Output the [X, Y] coordinate of the center of the cell containing the given text.  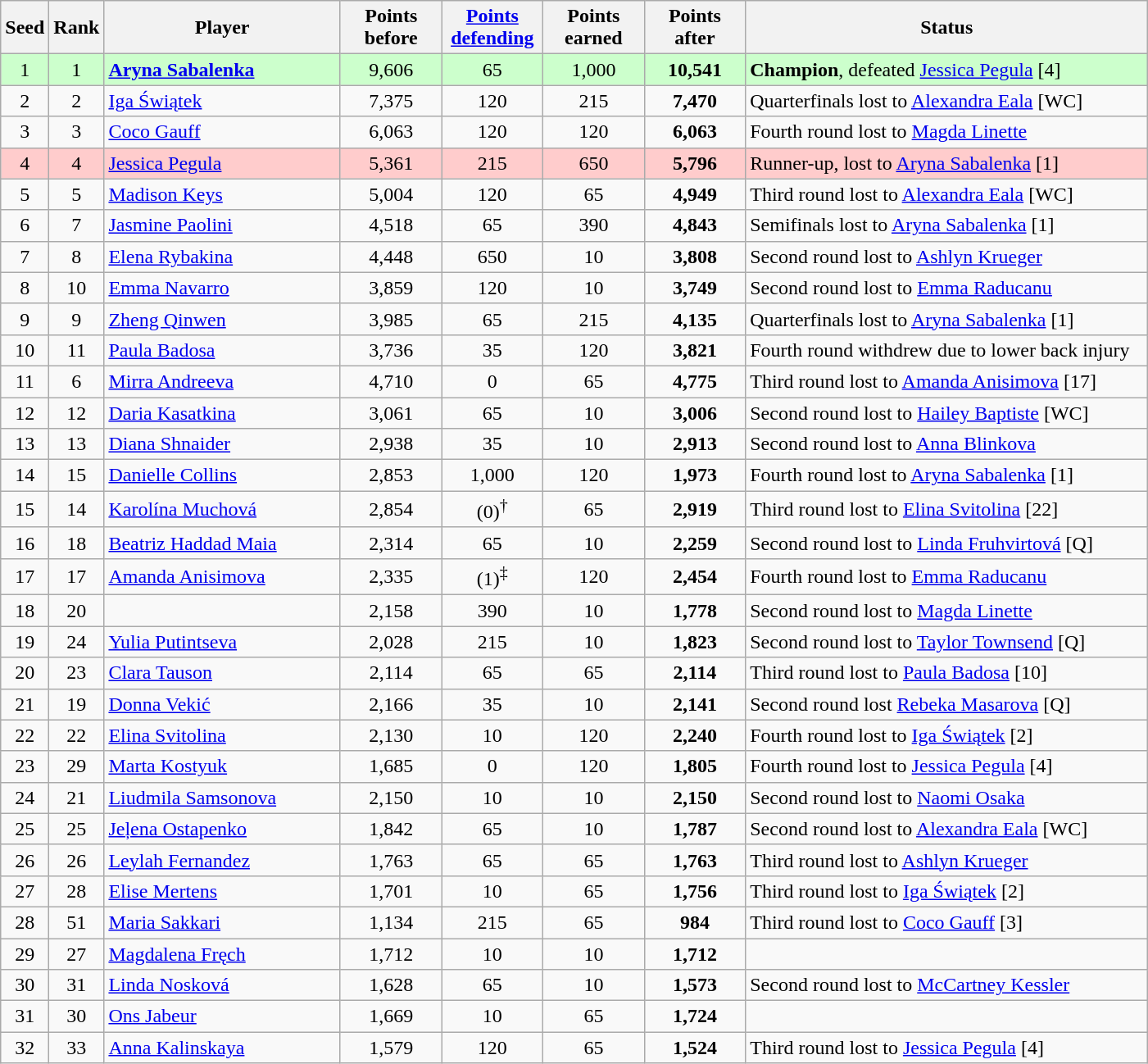
3,821 [695, 350]
2,158 [391, 611]
2,240 [695, 735]
Paula Badosa [223, 350]
3,006 [695, 412]
4,949 [695, 194]
Third round lost to Amanda Anisimova [17] [947, 381]
33 [77, 1048]
7,375 [391, 101]
Points before [391, 28]
4,775 [695, 381]
7,470 [695, 101]
5,004 [391, 194]
Third round lost to Coco Gauff [3] [947, 922]
Elena Rybakina [223, 257]
Fourth round lost to Emma Raducanu [947, 577]
Second round lost to Ashlyn Krueger [947, 257]
Points earned [594, 28]
Rank [77, 28]
Magdalena Fręch [223, 954]
2,854 [391, 510]
1,823 [695, 642]
Second round lost to Anna Blinkova [947, 444]
2,130 [391, 735]
Linda Nosková [223, 985]
Third round lost to Alexandra Eala [WC] [947, 194]
Jasmine Paolini [223, 225]
2,853 [391, 475]
1,524 [695, 1048]
Clara Tauson [223, 673]
Fourth round withdrew due to lower back injury [947, 350]
2,259 [695, 543]
4,843 [695, 225]
Aryna Sabalenka [223, 70]
9,606 [391, 70]
2,913 [695, 444]
3,985 [391, 319]
Fourth round lost to Iga Świątek [2] [947, 735]
2,919 [695, 510]
2,028 [391, 642]
Marta Kostyuk [223, 766]
Second round lost to Linda Fruhvirtová [Q] [947, 543]
Mirra Andreeva [223, 381]
Second round lost to Naomi Osaka [947, 798]
1,579 [391, 1048]
(0)† [492, 510]
16 [25, 543]
3,061 [391, 412]
2,335 [391, 577]
Fourth round lost to Aryna Sabalenka [1] [947, 475]
Anna Kalinskaya [223, 1048]
1,685 [391, 766]
1,973 [695, 475]
Daria Kasatkina [223, 412]
Second round lost to Magda Linette [947, 611]
Status [947, 28]
(1)‡ [492, 577]
Third round lost to Iga Świątek [2] [947, 891]
32 [25, 1048]
Second round lost Rebeka Masarova [Q] [947, 704]
Ons Jabeur [223, 1016]
Runner-up, lost to Aryna Sabalenka [1] [947, 163]
2,166 [391, 704]
3,808 [695, 257]
Second round lost to Hailey Baptiste [WC] [947, 412]
Third round lost to Ashlyn Krueger [947, 860]
984 [695, 922]
4,135 [695, 319]
Jeļena Ostapenko [223, 829]
Champion, defeated Jessica Pegula [4] [947, 70]
3,749 [695, 288]
1,805 [695, 766]
Yulia Putintseva [223, 642]
Player [223, 28]
Third round lost to Elina Svitolina [22] [947, 510]
Iga Świątek [223, 101]
Third round lost to Paula Badosa [10] [947, 673]
Second round lost to Alexandra Eala [WC] [947, 829]
1,778 [695, 611]
Liudmila Samsonova [223, 798]
Madison Keys [223, 194]
3,736 [391, 350]
1,756 [695, 891]
Second round lost to Emma Raducanu [947, 288]
Second round lost to Taylor Townsend [Q] [947, 642]
3,859 [391, 288]
51 [77, 922]
Karolína Muchová [223, 510]
1,701 [391, 891]
5,361 [391, 163]
5,796 [695, 163]
Points defending [492, 28]
Elina Svitolina [223, 735]
Emma Navarro [223, 288]
2,141 [695, 704]
Jessica Pegula [223, 163]
Donna Vekić [223, 704]
Fourth round lost to Magda Linette [947, 132]
Third round lost to Jessica Pegula [4] [947, 1048]
2,314 [391, 543]
Maria Sakkari [223, 922]
Seed [25, 28]
Fourth round lost to Jessica Pegula [4] [947, 766]
Danielle Collins [223, 475]
Elise Mertens [223, 891]
1,787 [695, 829]
Zheng Qinwen [223, 319]
1,669 [391, 1016]
2,454 [695, 577]
1,842 [391, 829]
10,541 [695, 70]
Coco Gauff [223, 132]
Beatriz Haddad Maia [223, 543]
4,518 [391, 225]
1,134 [391, 922]
Amanda Anisimova [223, 577]
4,448 [391, 257]
Quarterfinals lost to Alexandra Eala [WC] [947, 101]
Semifinals lost to Aryna Sabalenka [1] [947, 225]
Points after [695, 28]
Leylah Fernandez [223, 860]
4,710 [391, 381]
Diana Shnaider [223, 444]
Second round lost to McCartney Kessler [947, 985]
1,628 [391, 985]
1,573 [695, 985]
Quarterfinals lost to Aryna Sabalenka [1] [947, 319]
1,724 [695, 1016]
2,938 [391, 444]
